Identify which cell holds the provided text, then report its [X, Y] central coordinate. 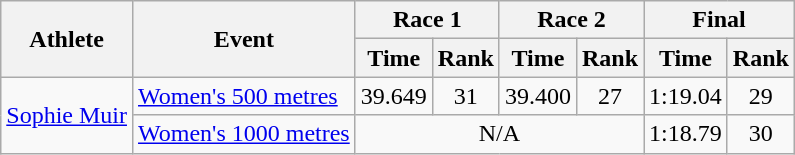
Final [720, 20]
31 [466, 96]
29 [760, 96]
27 [610, 96]
1:18.79 [686, 134]
Athlete [67, 39]
N/A [499, 134]
Event [244, 39]
39.649 [394, 96]
Women's 1000 metres [244, 134]
Race 1 [427, 20]
Race 2 [571, 20]
39.400 [538, 96]
Women's 500 metres [244, 96]
1:19.04 [686, 96]
Sophie Muir [67, 115]
30 [760, 134]
